Determine the (X, Y) coordinate at the center of the cell enclosing the given text.  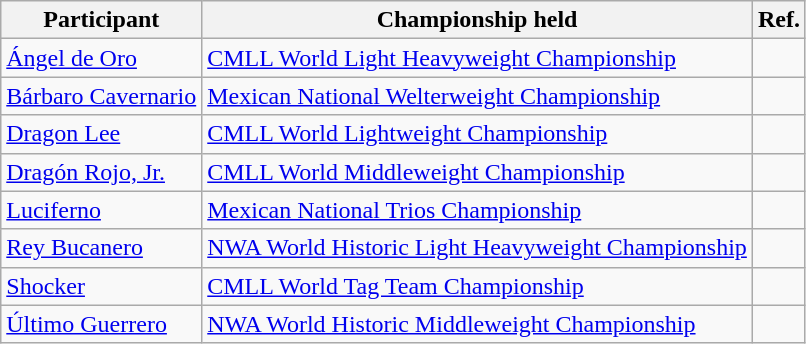
NWA World Historic Middleweight Championship (478, 324)
CMLL World Light Heavyweight Championship (478, 58)
Ángel de Oro (102, 58)
Dragón Rojo, Jr. (102, 172)
Rey Bucanero (102, 248)
CMLL World Middleweight Championship (478, 172)
Shocker (102, 286)
Luciferno (102, 210)
Bárbaro Cavernario (102, 96)
Championship held (478, 20)
CMLL World Lightweight Championship (478, 134)
Ref. (778, 20)
Dragon Lee (102, 134)
Mexican National Trios Championship (478, 210)
NWA World Historic Light Heavyweight Championship (478, 248)
Último Guerrero (102, 324)
Participant (102, 20)
Mexican National Welterweight Championship (478, 96)
CMLL World Tag Team Championship (478, 286)
